Find where the given text appears and provide that cell's center as (X, Y) coordinate. 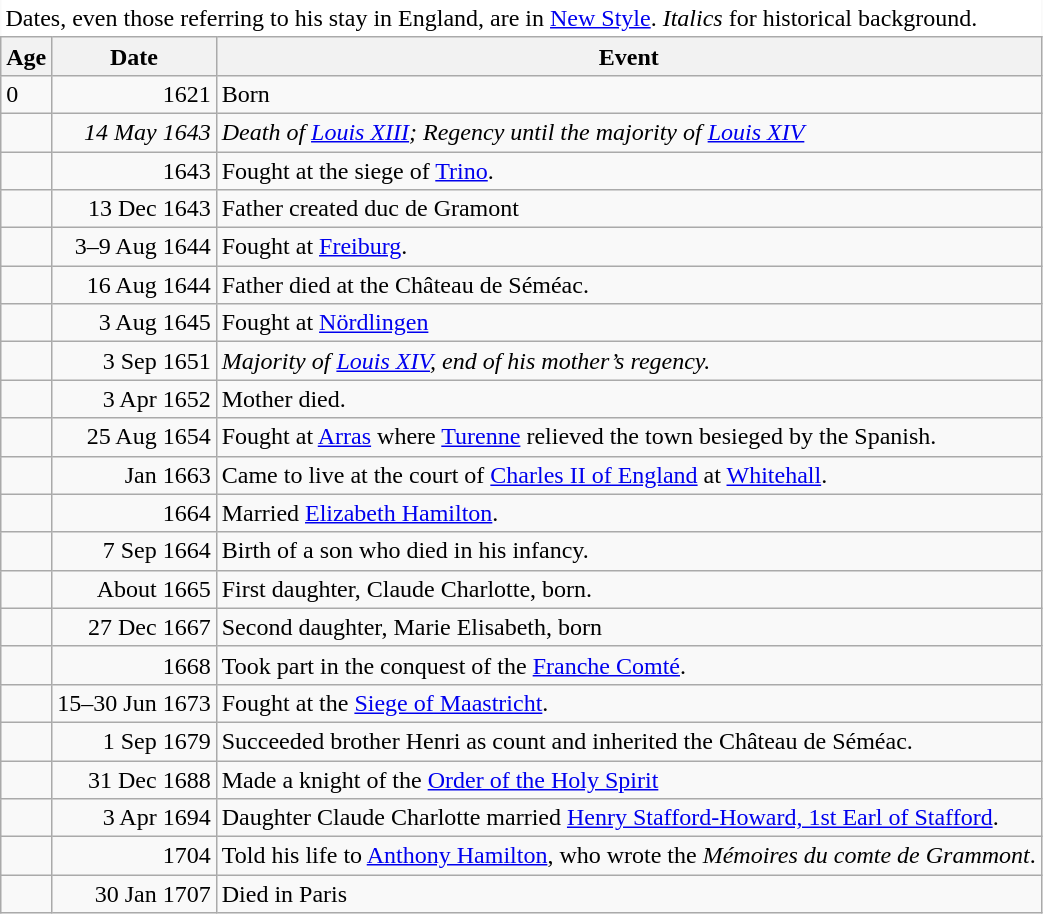
Daughter Claude Charlotte married Henry Stafford-Howard, 1st Earl of Stafford. (628, 818)
Came to live at the court of Charles II of England at Whitehall. (628, 475)
3 Apr 1652 (134, 399)
Born (628, 94)
Father created duc de Gramont (628, 209)
13 Dec 1643 (134, 209)
About 1665 (134, 589)
1668 (134, 665)
Birth of a son who died in his infancy. (628, 551)
Died in Paris (628, 894)
30 Jan 1707 (134, 894)
Fought at Arras where Turenne relieved the town besieged by the Spanish. (628, 437)
7 Sep 1664 (134, 551)
1643 (134, 171)
Told his life to Anthony Hamilton, who wrote the Mémoires du comte de Grammont. (628, 856)
15–30 Jun 1673 (134, 703)
Second daughter, Marie Elisabeth, born (628, 627)
Mother died. (628, 399)
14 May 1643 (134, 132)
Made a knight of the Order of the Holy Spirit (628, 779)
3–9 Aug 1644 (134, 247)
Father died at the Château de Séméac. (628, 285)
3 Sep 1651 (134, 361)
Age (26, 56)
Death of Louis XIII; Regency until the majority of Louis XIV (628, 132)
Dates, even those referring to his stay in England, are in New Style. Italics for historical background. (522, 18)
3 Apr 1694 (134, 818)
Fought at Nördlingen (628, 323)
1621 (134, 94)
27 Dec 1667 (134, 627)
25 Aug 1654 (134, 437)
Event (628, 56)
Succeeded brother Henri as count and inherited the Château de Séméac. (628, 741)
First daughter, Claude Charlotte, born. (628, 589)
Married Elizabeth Hamilton. (628, 513)
31 Dec 1688 (134, 779)
1704 (134, 856)
16 Aug 1644 (134, 285)
0 (26, 94)
Majority of Louis XIV, end of his mother’s regency. (628, 361)
3 Aug 1645 (134, 323)
Jan 1663 (134, 475)
1 Sep 1679 (134, 741)
Fought at Freiburg. (628, 247)
Fought at the siege of Trino. (628, 171)
Fought at the Siege of Maastricht. (628, 703)
1664 (134, 513)
Date (134, 56)
Took part in the conquest of the Franche Comté. (628, 665)
